Extract the [X, Y] coordinate from the center of the cell holding the provided text.  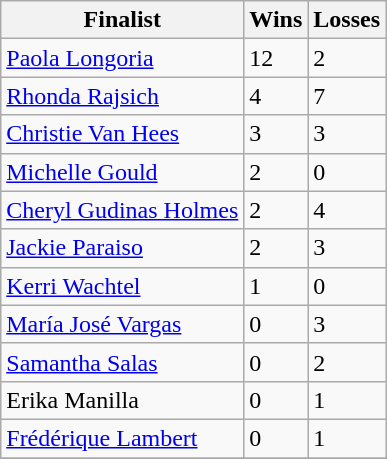
María José Vargas [122, 324]
Paola Longoria [122, 58]
Rhonda Rajsich [122, 96]
Frédérique Lambert [122, 438]
Samantha Salas [122, 362]
Erika Manilla [122, 400]
Finalist [122, 20]
Cheryl Gudinas Holmes [122, 210]
Michelle Gould [122, 172]
7 [347, 96]
Christie Van Hees [122, 134]
Wins [276, 20]
Losses [347, 20]
Kerri Wachtel [122, 286]
12 [276, 58]
Jackie Paraiso [122, 248]
